For the text-containing cell, return its midpoint in [X, Y] coordinate format. 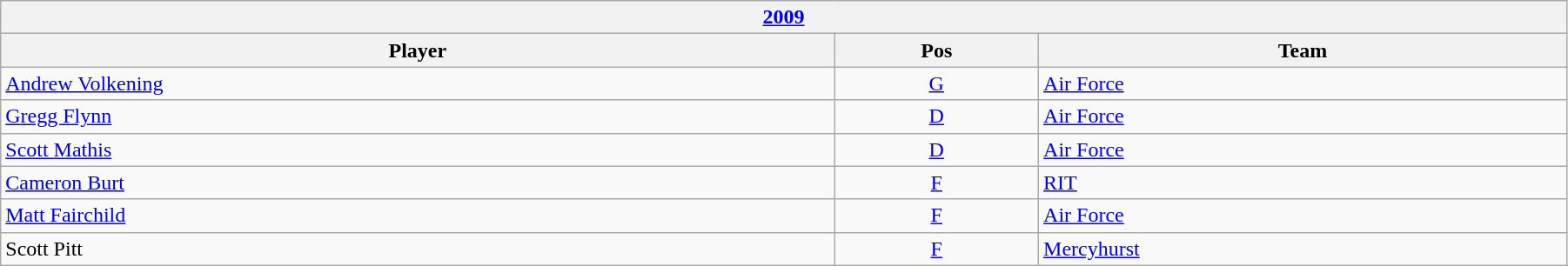
2009 [784, 17]
Mercyhurst [1303, 249]
Player [418, 50]
G [936, 83]
Andrew Volkening [418, 83]
Matt Fairchild [418, 216]
Gregg Flynn [418, 116]
RIT [1303, 183]
Cameron Burt [418, 183]
Pos [936, 50]
Scott Mathis [418, 150]
Team [1303, 50]
Scott Pitt [418, 249]
